Identify which cell holds the provided text, then report its (X, Y) central coordinate. 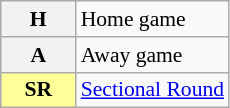
H (38, 19)
Sectional Round (152, 90)
A (38, 55)
SR (38, 90)
Away game (152, 55)
Home game (152, 19)
